Return [X, Y] of the center of cell containing provided text 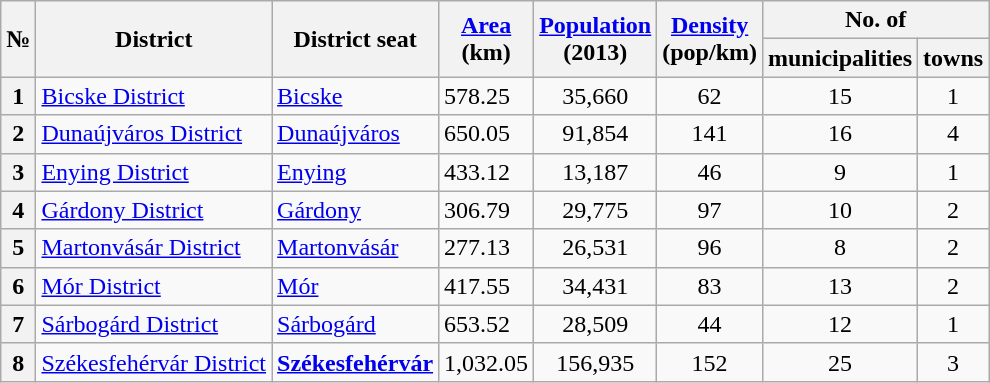
15 [840, 96]
25 [840, 362]
13 [840, 286]
Gárdony [356, 210]
6 [18, 286]
Area(km) [486, 39]
29,775 [596, 210]
28,509 [596, 324]
96 [710, 248]
141 [710, 134]
Dunaújváros [356, 134]
44 [710, 324]
Székesfehérvár District [154, 362]
Székesfehérvár [356, 362]
Mór [356, 286]
46 [710, 172]
District seat [356, 39]
10 [840, 210]
91,854 [596, 134]
Enying District [154, 172]
Gárdony District [154, 210]
No. of [875, 20]
650.05 [486, 134]
156,935 [596, 362]
12 [840, 324]
towns [954, 58]
26,531 [596, 248]
Mór District [154, 286]
Martonvásár District [154, 248]
433.12 [486, 172]
Sárbogárd District [154, 324]
306.79 [486, 210]
№ [18, 39]
Enying [356, 172]
Sárbogárd [356, 324]
97 [710, 210]
1,032.05 [486, 362]
16 [840, 134]
Dunaújváros District [154, 134]
417.55 [486, 286]
62 [710, 96]
34,431 [596, 286]
277.13 [486, 248]
District [154, 39]
7 [18, 324]
municipalities [840, 58]
Density(pop/km) [710, 39]
Bicske District [154, 96]
35,660 [596, 96]
13,187 [596, 172]
152 [710, 362]
83 [710, 286]
653.52 [486, 324]
Population(2013) [596, 39]
Martonvásár [356, 248]
5 [18, 248]
Bicske [356, 96]
9 [840, 172]
578.25 [486, 96]
